Pinpoint the cell where the given text exists, returning its (x, y) midpoint coordinate. 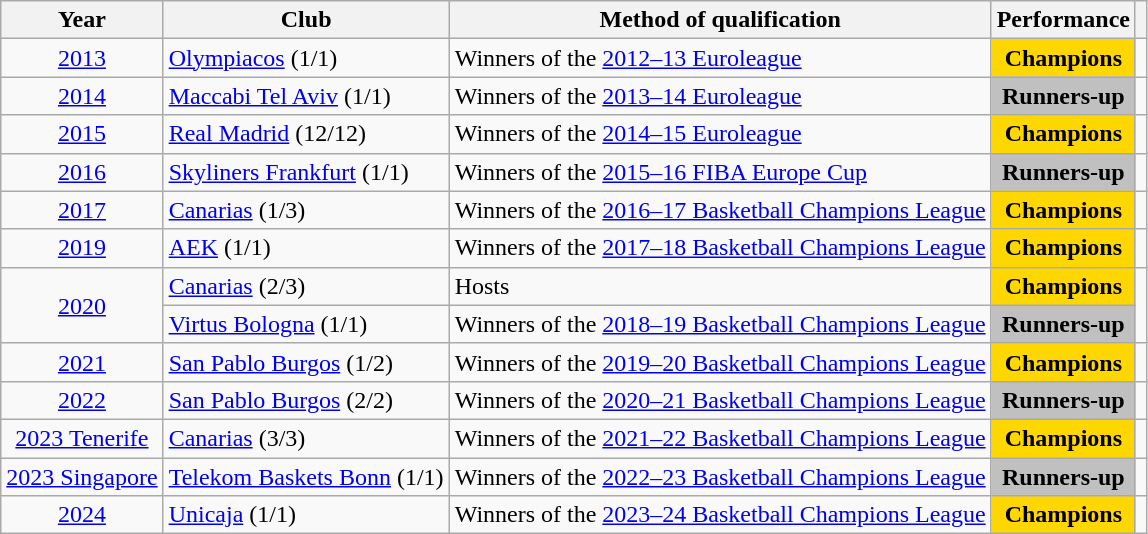
Winners of the 2021–22 Basketball Champions League (720, 438)
2023 Tenerife (82, 438)
Winners of the 2018–19 Basketball Champions League (720, 324)
2024 (82, 515)
2022 (82, 400)
2021 (82, 362)
Club (306, 20)
Canarias (1/3) (306, 210)
Winners of the 2016–17 Basketball Champions League (720, 210)
Performance (1063, 20)
Virtus Bologna (1/1) (306, 324)
AEK (1/1) (306, 248)
Winners of the 2022–23 Basketball Champions League (720, 477)
Telekom Baskets Bonn (1/1) (306, 477)
Olympiacos (1/1) (306, 58)
Winners of the 2013–14 Euroleague (720, 96)
Hosts (720, 286)
2017 (82, 210)
Winners of the 2019–20 Basketball Champions League (720, 362)
Winners of the 2020–21 Basketball Champions League (720, 400)
Canarias (3/3) (306, 438)
2020 (82, 305)
Method of qualification (720, 20)
Winners of the 2015–16 FIBA Europe Cup (720, 172)
2015 (82, 134)
Year (82, 20)
Unicaja (1/1) (306, 515)
Real Madrid (12/12) (306, 134)
2014 (82, 96)
2023 Singapore (82, 477)
Winners of the 2014–15 Euroleague (720, 134)
2013 (82, 58)
San Pablo Burgos (2/2) (306, 400)
San Pablo Burgos (1/2) (306, 362)
Maccabi Tel Aviv (1/1) (306, 96)
Winners of the 2017–18 Basketball Champions League (720, 248)
2019 (82, 248)
2016 (82, 172)
Canarias (2/3) (306, 286)
Skyliners Frankfurt (1/1) (306, 172)
Winners of the 2023–24 Basketball Champions League (720, 515)
Winners of the 2012–13 Euroleague (720, 58)
